Extract the [X, Y] coordinate from the center of the cell holding the provided text.  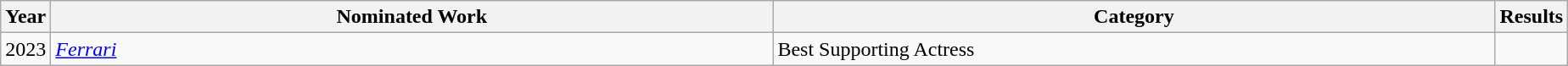
Best Supporting Actress [1134, 49]
Category [1134, 17]
2023 [25, 49]
Nominated Work [412, 17]
Ferrari [412, 49]
Year [25, 17]
Results [1532, 17]
